For the text-containing cell, return its midpoint in (X, Y) coordinate format. 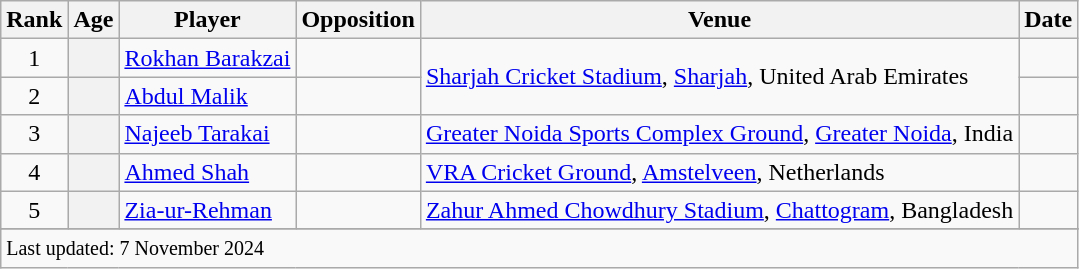
Zia-ur-Rehman (208, 210)
3 (34, 134)
Rokhan Barakzai (208, 58)
Age (94, 20)
Najeeb Tarakai (208, 134)
2 (34, 96)
VRA Cricket Ground, Amstelveen, Netherlands (719, 172)
4 (34, 172)
Date (1048, 20)
Opposition (358, 20)
Venue (719, 20)
Last updated: 7 November 2024 (540, 248)
Ahmed Shah (208, 172)
Abdul Malik (208, 96)
Sharjah Cricket Stadium, Sharjah, United Arab Emirates (719, 77)
Greater Noida Sports Complex Ground, Greater Noida, India (719, 134)
1 (34, 58)
Rank (34, 20)
5 (34, 210)
Player (208, 20)
Zahur Ahmed Chowdhury Stadium, Chattogram, Bangladesh (719, 210)
